Determine the (x, y) coordinate at the center of the cell enclosing the given text.  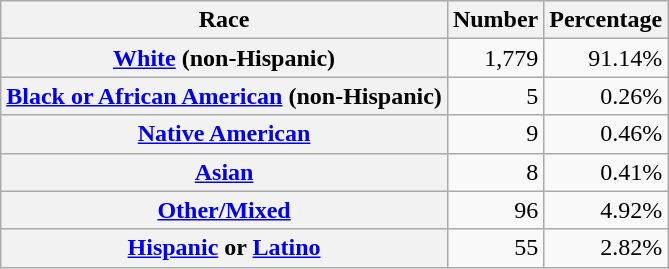
Number (495, 20)
91.14% (606, 58)
Race (224, 20)
Hispanic or Latino (224, 248)
0.46% (606, 134)
55 (495, 248)
Percentage (606, 20)
0.26% (606, 96)
White (non-Hispanic) (224, 58)
1,779 (495, 58)
Asian (224, 172)
Native American (224, 134)
2.82% (606, 248)
Other/Mixed (224, 210)
9 (495, 134)
5 (495, 96)
8 (495, 172)
0.41% (606, 172)
4.92% (606, 210)
Black or African American (non-Hispanic) (224, 96)
96 (495, 210)
